For the text-containing cell, return its midpoint in [X, Y] coordinate format. 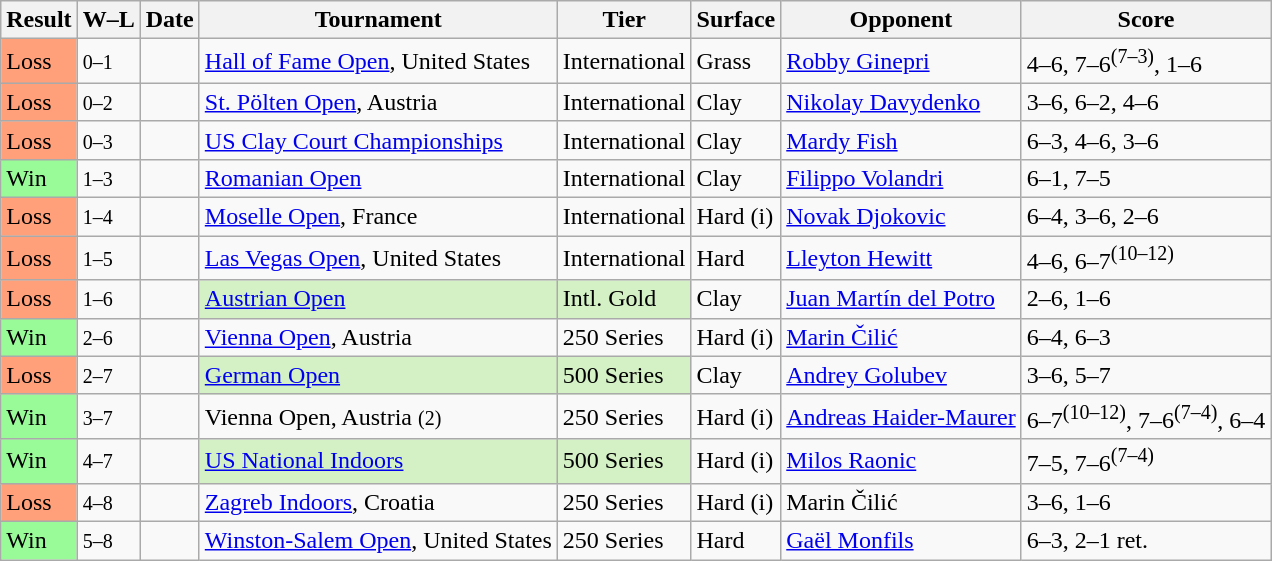
St. Pölten Open, Austria [378, 102]
1–5 [108, 258]
Vienna Open, Austria [378, 337]
4–8 [108, 502]
Juan Martín del Potro [901, 299]
0–1 [108, 62]
6–7(10–12), 7–6(7–4), 6–4 [1146, 416]
Vienna Open, Austria (2) [378, 416]
Result [39, 20]
Score [1146, 20]
Tournament [378, 20]
3–6, 6–2, 4–6 [1146, 102]
US National Indoors [378, 462]
2–6 [108, 337]
Austrian Open [378, 299]
6–4, 6–3 [1146, 337]
6–4, 3–6, 2–6 [1146, 217]
Mardy Fish [901, 140]
6–3, 4–6, 3–6 [1146, 140]
0–2 [108, 102]
0–3 [108, 140]
W–L [108, 20]
Tier [624, 20]
US Clay Court Championships [378, 140]
Lleyton Hewitt [901, 258]
Gaël Monfils [901, 541]
Hall of Fame Open, United States [378, 62]
Zagreb Indoors, Croatia [378, 502]
Novak Djokovic [901, 217]
6–1, 7–5 [1146, 178]
Milos Raonic [901, 462]
Surface [736, 20]
5–8 [108, 541]
3–7 [108, 416]
7–5, 7–6(7–4) [1146, 462]
1–6 [108, 299]
3–6, 1–6 [1146, 502]
2–6, 1–6 [1146, 299]
4–7 [108, 462]
4–6, 7–6(7–3), 1–6 [1146, 62]
3–6, 5–7 [1146, 375]
Moselle Open, France [378, 217]
Las Vegas Open, United States [378, 258]
Opponent [901, 20]
Intl. Gold [624, 299]
Nikolay Davydenko [901, 102]
1–3 [108, 178]
Date [170, 20]
Romanian Open [378, 178]
1–4 [108, 217]
German Open [378, 375]
Andrey Golubev [901, 375]
Grass [736, 62]
4–6, 6–7(10–12) [1146, 258]
Robby Ginepri [901, 62]
Filippo Volandri [901, 178]
6–3, 2–1 ret. [1146, 541]
2–7 [108, 375]
Andreas Haider-Maurer [901, 416]
Winston-Salem Open, United States [378, 541]
